Scan for the cell matching the given text and deliver its (x, y) coordinate at center. 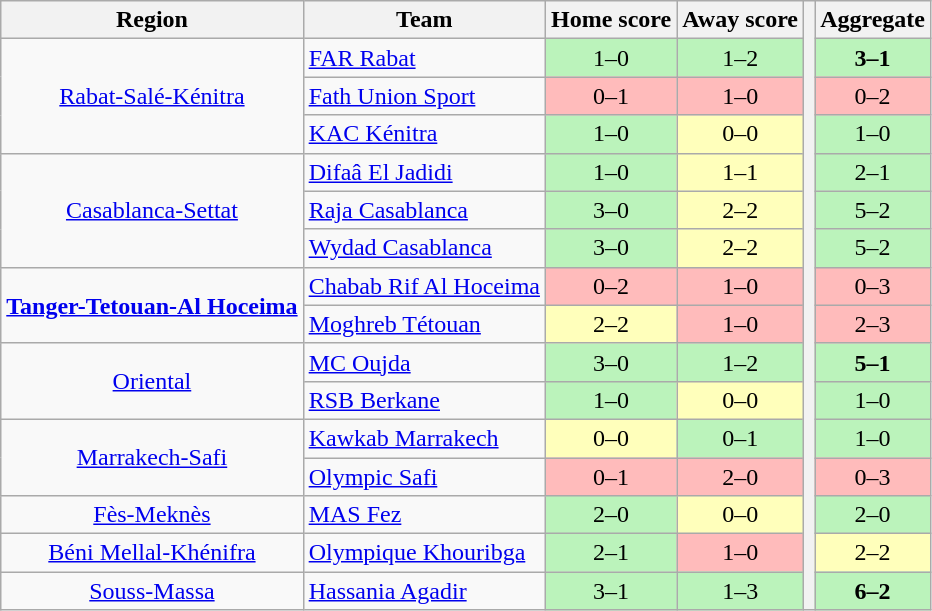
Oriental (152, 381)
Region (152, 20)
RSB Berkane (424, 400)
Marrakech-Safi (152, 457)
1–1 (740, 172)
Aggregate (873, 20)
Tanger-Tetouan-Al Hoceima (152, 305)
Wydad Casablanca (424, 248)
Hassania Agadir (424, 591)
Casablanca-Settat (152, 210)
Olympic Safi (424, 477)
Moghreb Tétouan (424, 324)
MAS Fez (424, 515)
Team (424, 20)
Fath Union Sport (424, 96)
Fès-Meknès (152, 515)
Kawkab Marrakech (424, 438)
6–2 (873, 591)
FAR Rabat (424, 58)
2–3 (873, 324)
Rabat-Salé-Kénitra (152, 96)
Away score (740, 20)
Chabab Rif Al Hoceima (424, 286)
Home score (610, 20)
1–3 (740, 591)
Souss-Massa (152, 591)
KAC Kénitra (424, 134)
Béni Mellal-Khénifra (152, 553)
Olympique Khouribga (424, 553)
Raja Casablanca (424, 210)
Difaâ El Jadidi (424, 172)
MC Oujda (424, 362)
5–1 (873, 362)
